From the cell containing the given text, extract its center point as [x, y] coordinate. 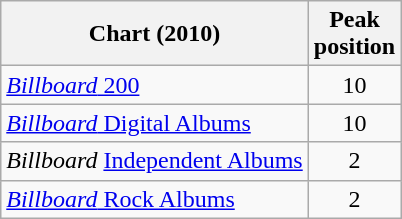
Peakposition [354, 34]
Billboard Independent Albums [155, 161]
Billboard Rock Albums [155, 199]
Chart (2010) [155, 34]
Billboard 200 [155, 85]
Billboard Digital Albums [155, 123]
